From the cell containing the given text, extract its center point as [X, Y] coordinate. 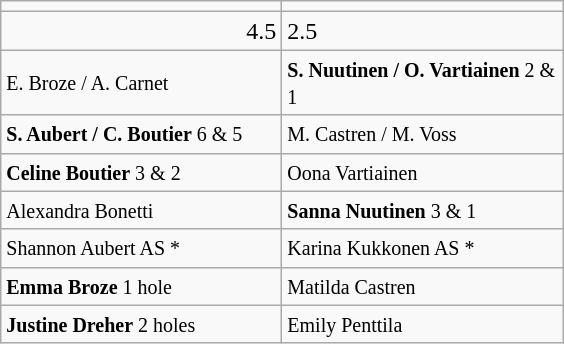
S. Aubert / C. Boutier 6 & 5 [142, 134]
Celine Boutier 3 & 2 [142, 172]
Karina Kukkonen AS * [422, 248]
Matilda Castren [422, 286]
E. Broze / A. Carnet [142, 82]
Sanna Nuutinen 3 & 1 [422, 210]
Emily Penttila [422, 324]
Justine Dreher 2 holes [142, 324]
Alexandra Bonetti [142, 210]
Emma Broze 1 hole [142, 286]
S. Nuutinen / O. Vartiainen 2 & 1 [422, 82]
Shannon Aubert AS * [142, 248]
Oona Vartiainen [422, 172]
2.5 [422, 31]
M. Castren / M. Voss [422, 134]
4.5 [142, 31]
